Return [x, y] of the center of cell containing provided text 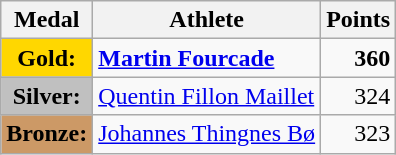
Quentin Fillon Maillet [207, 96]
Medal [47, 20]
Johannes Thingnes Bø [207, 134]
Martin Fourcade [207, 58]
Silver: [47, 96]
324 [358, 96]
Athlete [207, 20]
Points [358, 20]
323 [358, 134]
Bronze: [47, 134]
Gold: [47, 58]
360 [358, 58]
